Scan for the cell matching the given text and deliver its [x, y] coordinate at center. 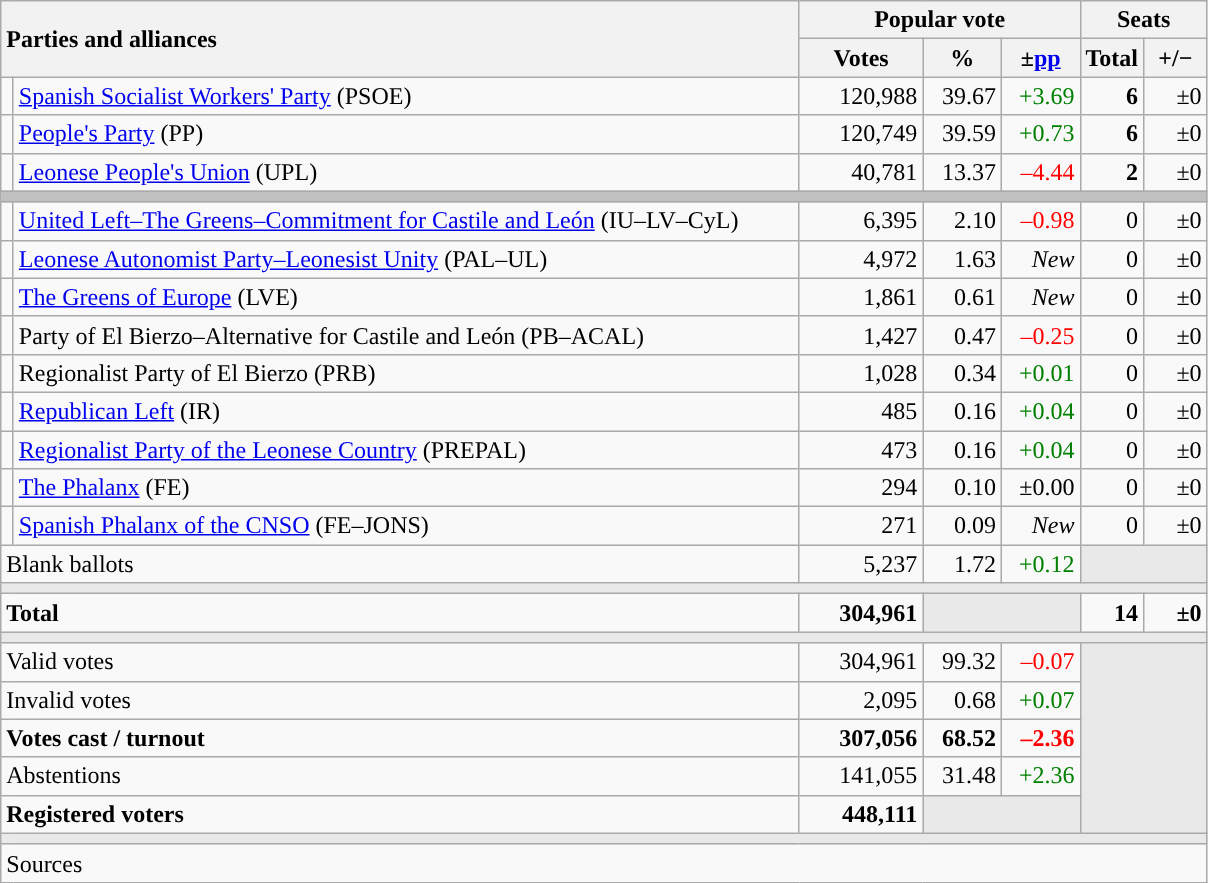
1,427 [861, 335]
United Left–The Greens–Commitment for Castile and León (IU–LV–CyL) [406, 221]
68.52 [962, 738]
5,237 [861, 564]
–2.36 [1040, 738]
40,781 [861, 172]
99.32 [962, 662]
The Phalanx (FE) [406, 488]
31.48 [962, 776]
–0.07 [1040, 662]
+2.36 [1040, 776]
Registered voters [400, 814]
±0.00 [1040, 488]
Invalid votes [400, 700]
2,095 [861, 700]
6,395 [861, 221]
4,972 [861, 259]
Abstentions [400, 776]
Leonese Autonomist Party–Leonesist Unity (PAL–UL) [406, 259]
485 [861, 411]
Regionalist Party of El Bierzo (PRB) [406, 373]
+0.01 [1040, 373]
+0.12 [1040, 564]
0.47 [962, 335]
Seats [1144, 20]
The Greens of Europe (LVE) [406, 297]
1,028 [861, 373]
–4.44 [1040, 172]
Votes [861, 58]
+3.69 [1040, 96]
120,749 [861, 134]
1,861 [861, 297]
Popular vote [940, 20]
–0.25 [1040, 335]
307,056 [861, 738]
141,055 [861, 776]
Valid votes [400, 662]
Spanish Phalanx of the CNSO (FE–JONS) [406, 526]
Republican Left (IR) [406, 411]
271 [861, 526]
+0.73 [1040, 134]
±pp [1040, 58]
Party of El Bierzo–Alternative for Castile and León (PB–ACAL) [406, 335]
39.59 [962, 134]
Votes cast / turnout [400, 738]
39.67 [962, 96]
473 [861, 449]
2.10 [962, 221]
448,111 [861, 814]
13.37 [962, 172]
Spanish Socialist Workers' Party (PSOE) [406, 96]
0.34 [962, 373]
Regionalist Party of the Leonese Country (PREPAL) [406, 449]
0.09 [962, 526]
% [962, 58]
14 [1112, 613]
Blank ballots [400, 564]
–0.98 [1040, 221]
People's Party (PP) [406, 134]
0.10 [962, 488]
Leonese People's Union (UPL) [406, 172]
Parties and alliances [400, 39]
Sources [604, 863]
0.68 [962, 700]
2 [1112, 172]
294 [861, 488]
120,988 [861, 96]
+/− [1176, 58]
1.63 [962, 259]
0.61 [962, 297]
+0.07 [1040, 700]
1.72 [962, 564]
